Search for the cell housing the specified text and yield its [X, Y] center coordinate. 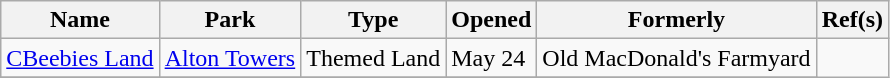
Alton Towers [230, 58]
Type [374, 20]
CBeebies Land [80, 58]
Themed Land [374, 58]
Ref(s) [852, 20]
Opened [492, 20]
Park [230, 20]
Name [80, 20]
Old MacDonald's Farmyard [676, 58]
Formerly [676, 20]
May 24 [492, 58]
